Locate the cell with the specified text and output its (X, Y) center coordinate. 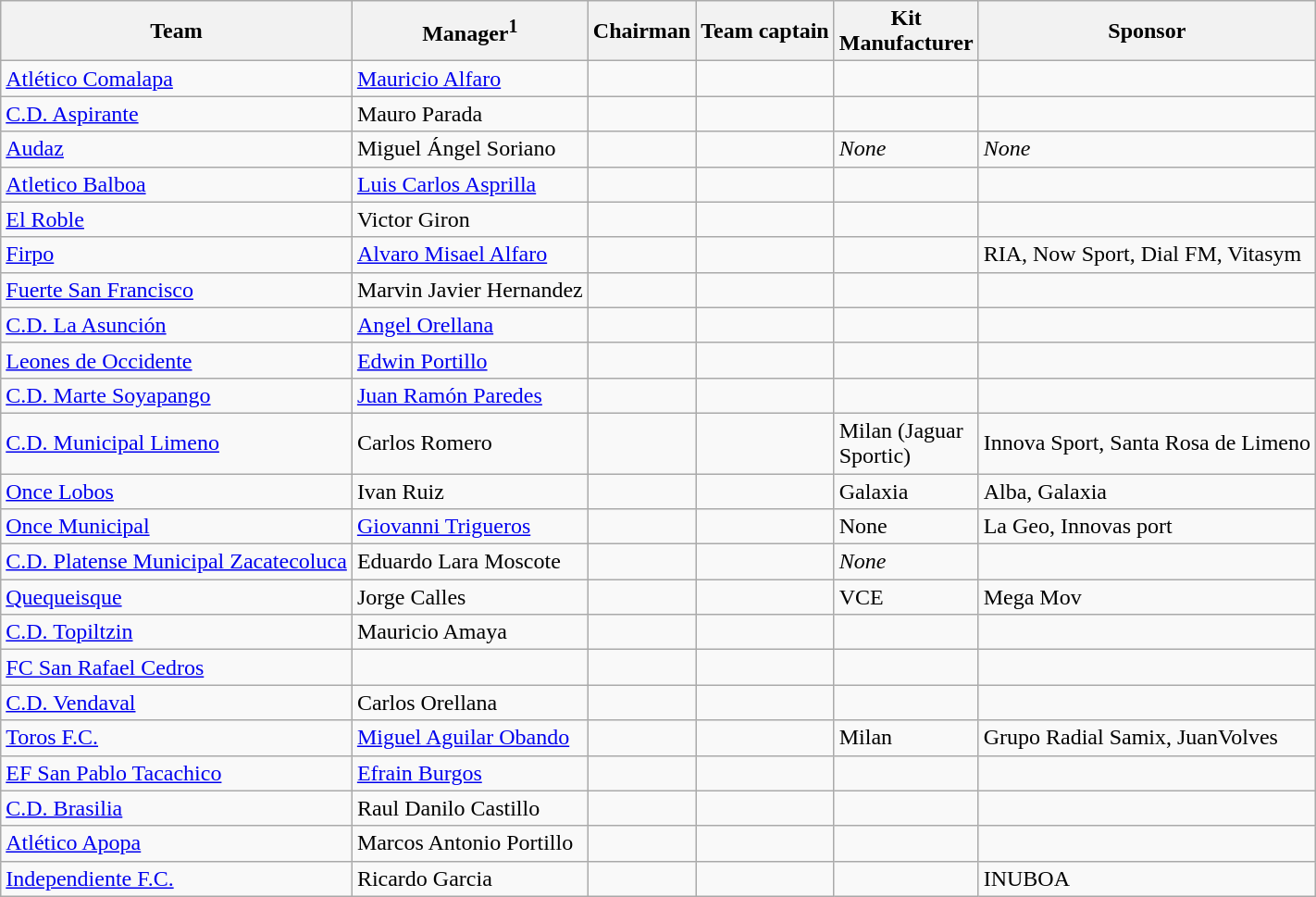
Ricardo Garcia (470, 878)
C.D. Marte Soyapango (177, 395)
Miguel Aguilar Obando (470, 738)
Jorge Calles (470, 597)
C.D. Aspirante (177, 114)
La Geo, Innovas port (1147, 527)
Mauricio Amaya (470, 632)
C.D. Municipal Limeno (177, 442)
Edwin Portillo (470, 360)
Angel Orellana (470, 325)
Audaz (177, 149)
Juan Ramón Paredes (470, 395)
Alvaro Misael Alfaro (470, 255)
Luis Carlos Asprilla (470, 184)
Alba, Galaxia (1147, 492)
Once Municipal (177, 527)
Grupo Radial Samix, JuanVolves (1147, 738)
C.D. Topiltzin (177, 632)
RIA, Now Sport, Dial FM, Vitasym (1147, 255)
Galaxia (906, 492)
Fuerte San Francisco (177, 290)
Once Lobos (177, 492)
Leones de Occidente (177, 360)
Atlético Apopa (177, 843)
VCE (906, 597)
EF San Pablo Tacachico (177, 773)
C.D. Platense Municipal Zacatecoluca (177, 562)
El Roble (177, 219)
Mauro Parada (470, 114)
C.D. Vendaval (177, 703)
Raul Danilo Castillo (470, 808)
Team captain (765, 31)
Victor Giron (470, 219)
Kit Manufacturer (906, 31)
Team (177, 31)
Marvin Javier Hernandez (470, 290)
FC San Rafael Cedros (177, 667)
Carlos Romero (470, 442)
Mauricio Alfaro (470, 79)
Efrain Burgos (470, 773)
Sponsor (1147, 31)
Atletico Balboa (177, 184)
Eduardo Lara Moscote (470, 562)
Quequeisque (177, 597)
Atlético Comalapa (177, 79)
Chairman (641, 31)
Mega Mov (1147, 597)
C.D. Brasilia (177, 808)
Milan (Jaguar Sportic) (906, 442)
Miguel Ángel Soriano (470, 149)
Firpo (177, 255)
Toros F.C. (177, 738)
INUBOA (1147, 878)
Giovanni Trigueros (470, 527)
Carlos Orellana (470, 703)
Milan (906, 738)
Ivan Ruiz (470, 492)
Independiente F.C. (177, 878)
Manager1 (470, 31)
Marcos Antonio Portillo (470, 843)
C.D. La Asunción (177, 325)
Innova Sport, Santa Rosa de Limeno (1147, 442)
